Determine the [X, Y] coordinate at the center of the cell enclosing the given text.  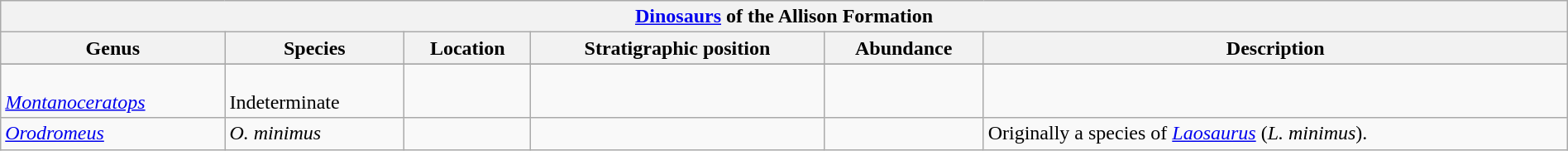
Abundance [903, 48]
Dinosaurs of the Allison Formation [784, 17]
Originally a species of Laosaurus (L. minimus). [1275, 134]
O. minimus [314, 134]
Species [314, 48]
Description [1275, 48]
Location [468, 48]
Genus [112, 48]
Stratigraphic position [677, 48]
Indeterminate [314, 91]
Montanoceratops [112, 91]
Orodromeus [112, 134]
